Determine the [X, Y] coordinate at the center of the cell enclosing the given text.  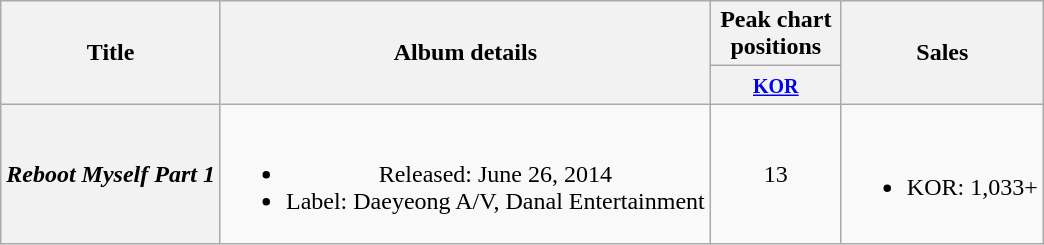
KOR [776, 85]
KOR: 1,033+ [942, 174]
Reboot Myself Part 1 [111, 174]
Released: June 26, 2014Label: Daeyeong A/V, Danal Entertainment [465, 174]
Peak chart positions [776, 34]
Sales [942, 52]
Title [111, 52]
13 [776, 174]
Album details [465, 52]
